Pinpoint the cell where the given text exists, returning its [X, Y] midpoint coordinate. 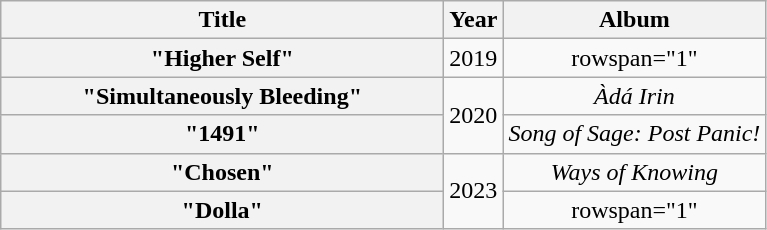
Album [634, 20]
Song of Sage: Post Panic! [634, 134]
2020 [474, 115]
"Higher Self" [222, 58]
"Dolla" [222, 210]
"Simultaneously Bleeding" [222, 96]
Àdá Irin [634, 96]
2019 [474, 58]
"1491" [222, 134]
Ways of Knowing [634, 172]
2023 [474, 191]
Year [474, 20]
Title [222, 20]
"Chosen" [222, 172]
